Find where the given text appears and provide that cell's center as [X, Y] coordinate. 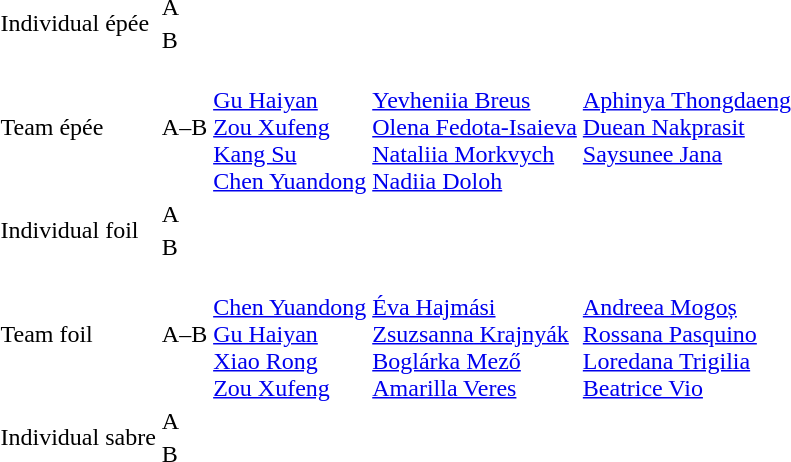
Chen YuandongGu HaiyanXiao RongZou Xufeng [290, 334]
Éva HajmásiZsuzsanna KrajnyákBoglárka MezőAmarilla Veres [475, 334]
Yevheniia BreusOlena Fedota-IsaievaNataliia MorkvychNadiia Doloh [475, 127]
Gu HaiyanZou XufengKang SuChen Yuandong [290, 127]
